Pinpoint the cell where the given text exists, returning its (x, y) midpoint coordinate. 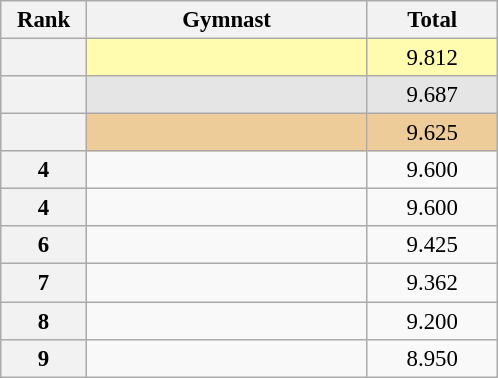
Total (432, 20)
9.200 (432, 321)
6 (44, 245)
Rank (44, 20)
9.425 (432, 245)
8 (44, 321)
9.687 (432, 95)
9.812 (432, 58)
Gymnast (226, 20)
9 (44, 358)
9.362 (432, 283)
7 (44, 283)
9.625 (432, 133)
8.950 (432, 358)
